Detect which cell encompasses the target text, then output its [X, Y] center coordinate. 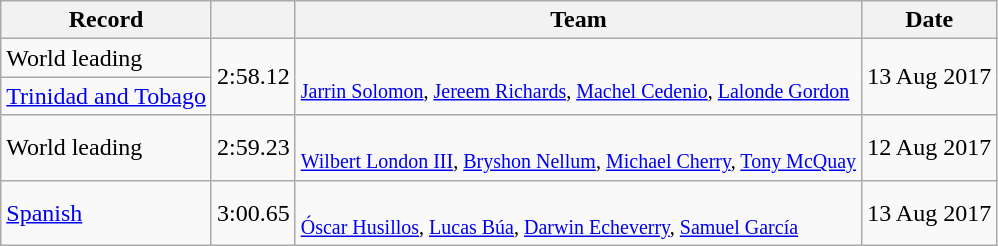
Trinidad and Tobago [106, 96]
Date [930, 20]
12 Aug 2017 [930, 148]
2:58.12 [253, 77]
2:59.23 [253, 148]
Spanish [106, 212]
3:00.65 [253, 212]
Jarrin Solomon, Jereem Richards, Machel Cedenio, Lalonde Gordon [578, 77]
Team [578, 20]
Óscar Husillos, Lucas Búa, Darwin Echeverry, Samuel García [578, 212]
Wilbert London III, Bryshon Nellum, Michael Cherry, Tony McQuay [578, 148]
Record [106, 20]
